Identify which cell holds the provided text, then report its (x, y) central coordinate. 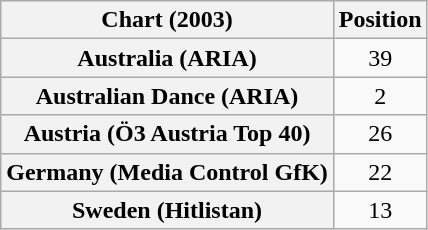
13 (380, 210)
Sweden (Hitlistan) (168, 210)
39 (380, 58)
Germany (Media Control GfK) (168, 172)
2 (380, 96)
Australia (ARIA) (168, 58)
Austria (Ö3 Austria Top 40) (168, 134)
22 (380, 172)
Chart (2003) (168, 20)
Position (380, 20)
Australian Dance (ARIA) (168, 96)
26 (380, 134)
